Determine the [x, y] coordinate at the center of the cell enclosing the given text.  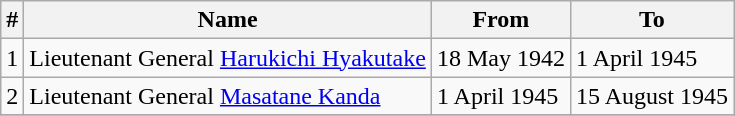
Name [228, 20]
To [652, 20]
18 May 1942 [500, 58]
Lieutenant General Harukichi Hyakutake [228, 58]
2 [12, 96]
1 [12, 58]
Lieutenant General Masatane Kanda [228, 96]
# [12, 20]
15 August 1945 [652, 96]
From [500, 20]
